Locate the cell with the specified text and output its (X, Y) center coordinate. 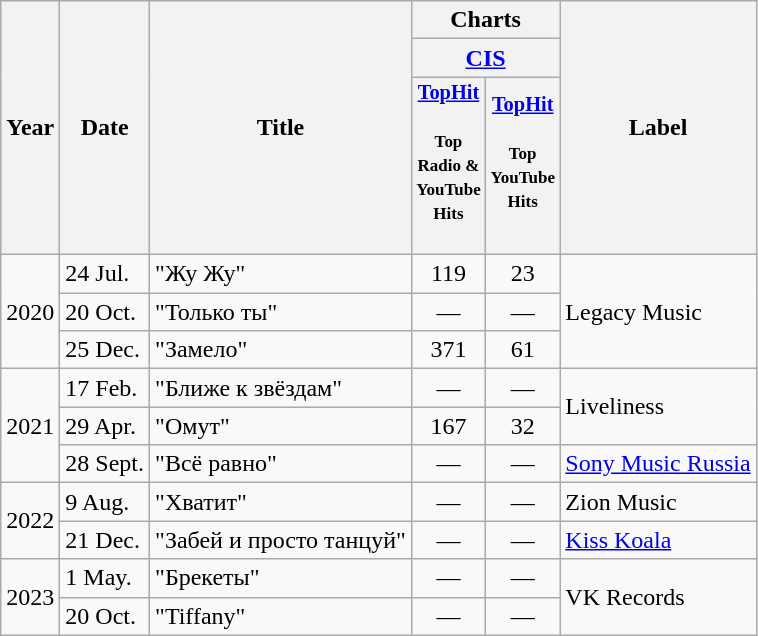
25 Dec. (105, 350)
2022 (30, 521)
"Жу Жу" (281, 274)
"Ближе к звёздам" (281, 388)
TopHitTop YouTube Hits (523, 166)
119 (448, 274)
29 Apr. (105, 426)
167 (448, 426)
Legacy Music (658, 312)
2020 (30, 312)
Liveliness (658, 407)
21 Dec. (105, 540)
23 (523, 274)
Year (30, 128)
28 Sept. (105, 464)
17 Feb. (105, 388)
"Tiffany" (281, 616)
Sony Music Russia (658, 464)
"Забей и просто танцуй" (281, 540)
Date (105, 128)
Title (281, 128)
Kiss Koala (658, 540)
Charts (485, 20)
"Омут" (281, 426)
"Брекеты" (281, 578)
9 Aug. (105, 502)
Label (658, 128)
2023 (30, 597)
32 (523, 426)
"Хватит" (281, 502)
TopHitTop Radio & YouTube Hits (448, 166)
"Замело" (281, 350)
371 (448, 350)
VK Records (658, 597)
24 Jul. (105, 274)
2021 (30, 426)
"Только ты" (281, 312)
CIS (485, 58)
Zion Music (658, 502)
61 (523, 350)
1 May. (105, 578)
"Всё равно" (281, 464)
